Scan for the cell matching the given text and deliver its (X, Y) coordinate at center. 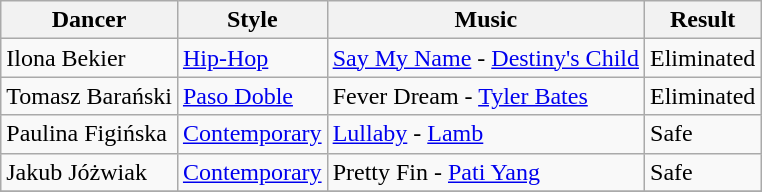
Pretty Fin - Pati Yang (486, 172)
Dancer (90, 20)
Ilona Bekier (90, 58)
Tomasz Barański (90, 96)
Lullaby - Lamb (486, 134)
Music (486, 20)
Paso Doble (252, 96)
Result (703, 20)
Fever Dream - Tyler Bates (486, 96)
Jakub Jóżwiak (90, 172)
Hip-Hop (252, 58)
Paulina Figińska (90, 134)
Style (252, 20)
Say My Name - Destiny's Child (486, 58)
